Find where the given text appears and provide that cell's center as [X, Y] coordinate. 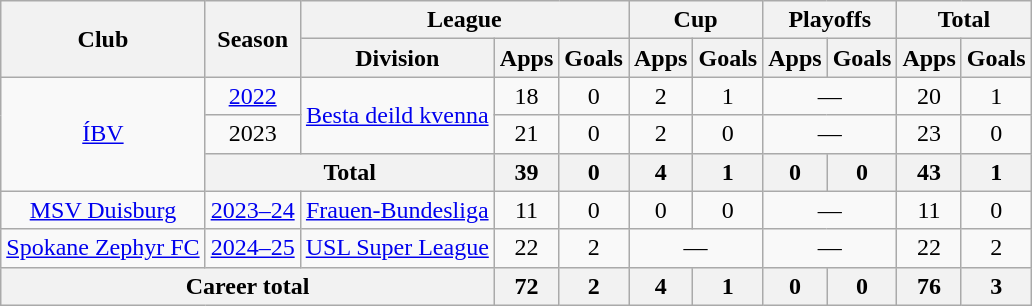
76 [929, 286]
Club [103, 39]
2023 [252, 134]
MSV Duisburg [103, 210]
Career total [248, 286]
ÍBV [103, 134]
2023–24 [252, 210]
Season [252, 39]
72 [526, 286]
Spokane Zephyr FC [103, 248]
Division [397, 58]
Besta deild kvenna [397, 115]
Cup [695, 20]
3 [996, 286]
Playoffs [830, 20]
18 [526, 96]
39 [526, 172]
Frauen-Bundesliga [397, 210]
2022 [252, 96]
2024–25 [252, 248]
43 [929, 172]
USL Super League [397, 248]
20 [929, 96]
23 [929, 134]
21 [526, 134]
League [464, 20]
